Extract the (X, Y) coordinate from the center of the cell holding the provided text.  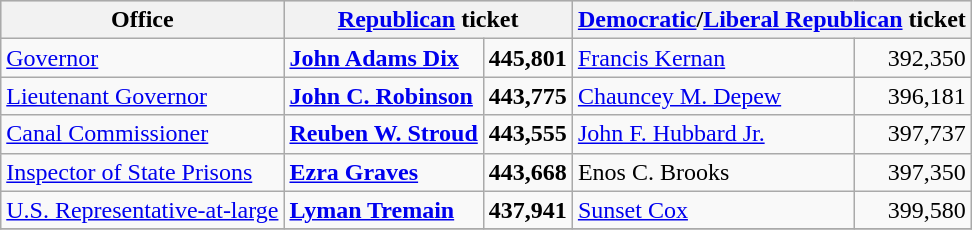
Governor (142, 58)
392,350 (912, 58)
397,737 (912, 134)
Enos C. Brooks (713, 172)
443,775 (528, 96)
443,555 (528, 134)
Chauncey M. Depew (713, 96)
Office (142, 20)
Francis Kernan (713, 58)
U.S. Representative-at-large (142, 210)
437,941 (528, 210)
Canal Commissioner (142, 134)
Democratic/Liberal Republican ticket (772, 20)
John Adams Dix (384, 58)
Inspector of State Prisons (142, 172)
445,801 (528, 58)
397,350 (912, 172)
Reuben W. Stroud (384, 134)
Lieutenant Governor (142, 96)
John C. Robinson (384, 96)
399,580 (912, 210)
Ezra Graves (384, 172)
John F. Hubbard Jr. (713, 134)
Sunset Cox (713, 210)
Lyman Tremain (384, 210)
443,668 (528, 172)
396,181 (912, 96)
Republican ticket (428, 20)
